Find where the given text appears and provide that cell's center as (x, y) coordinate. 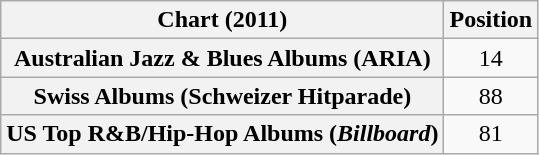
Chart (2011) (222, 20)
US Top R&B/Hip-Hop Albums (Billboard) (222, 134)
88 (491, 96)
Swiss Albums (Schweizer Hitparade) (222, 96)
81 (491, 134)
14 (491, 58)
Australian Jazz & Blues Albums (ARIA) (222, 58)
Position (491, 20)
